Search for the cell housing the specified text and yield its (x, y) center coordinate. 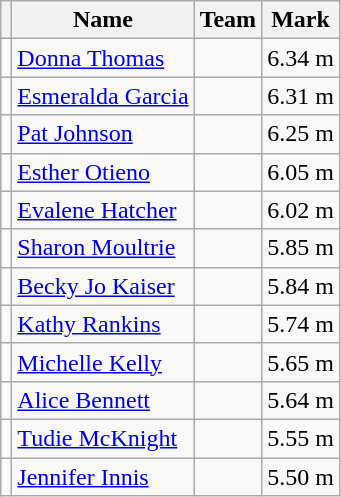
Esmeralda Garcia (103, 96)
5.74 m (301, 324)
Becky Jo Kaiser (103, 286)
Kathy Rankins (103, 324)
Esther Otieno (103, 172)
5.64 m (301, 400)
Michelle Kelly (103, 362)
Jennifer Innis (103, 477)
Team (228, 20)
5.55 m (301, 438)
Tudie McKnight (103, 438)
Donna Thomas (103, 58)
6.34 m (301, 58)
Sharon Moultrie (103, 248)
5.85 m (301, 248)
6.31 m (301, 96)
6.05 m (301, 172)
Alice Bennett (103, 400)
Mark (301, 20)
5.65 m (301, 362)
5.84 m (301, 286)
6.02 m (301, 210)
Name (103, 20)
6.25 m (301, 134)
Evalene Hatcher (103, 210)
5.50 m (301, 477)
Pat Johnson (103, 134)
